Provide the (x, y) coordinate of the cell's center where the given text is located.  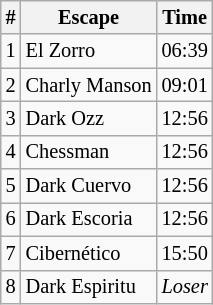
15:50 (185, 253)
8 (11, 287)
# (11, 17)
Time (185, 17)
5 (11, 186)
09:01 (185, 85)
Charly Manson (89, 85)
Chessman (89, 152)
3 (11, 118)
06:39 (185, 51)
6 (11, 219)
Dark Escoria (89, 219)
7 (11, 253)
2 (11, 85)
Dark Cuervo (89, 186)
Cibernético (89, 253)
Escape (89, 17)
Dark Ozz (89, 118)
4 (11, 152)
Loser (185, 287)
1 (11, 51)
El Zorro (89, 51)
Dark Espiritu (89, 287)
